Output the (x, y) coordinate of the center of the cell containing the given text.  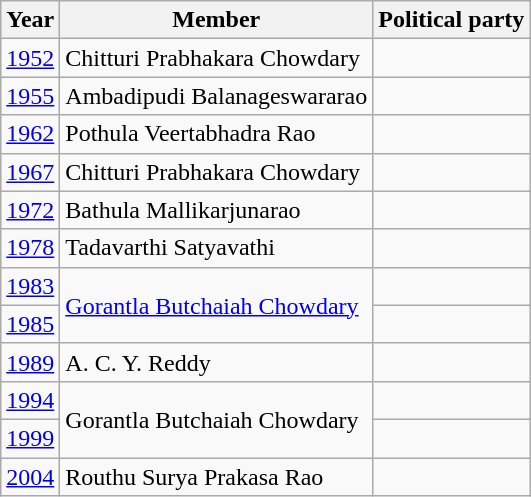
Political party (452, 20)
Bathula Mallikarjunarao (216, 210)
Tadavarthi Satyavathi (216, 248)
1994 (30, 400)
Ambadipudi Balanageswararao (216, 96)
1983 (30, 286)
1978 (30, 248)
2004 (30, 477)
1962 (30, 134)
1967 (30, 172)
Pothula Veertabhadra Rao (216, 134)
1985 (30, 324)
1972 (30, 210)
Routhu Surya Prakasa Rao (216, 477)
Member (216, 20)
1999 (30, 438)
1955 (30, 96)
A. C. Y. Reddy (216, 362)
Year (30, 20)
1952 (30, 58)
1989 (30, 362)
